Scan for the cell matching the given text and deliver its (X, Y) coordinate at center. 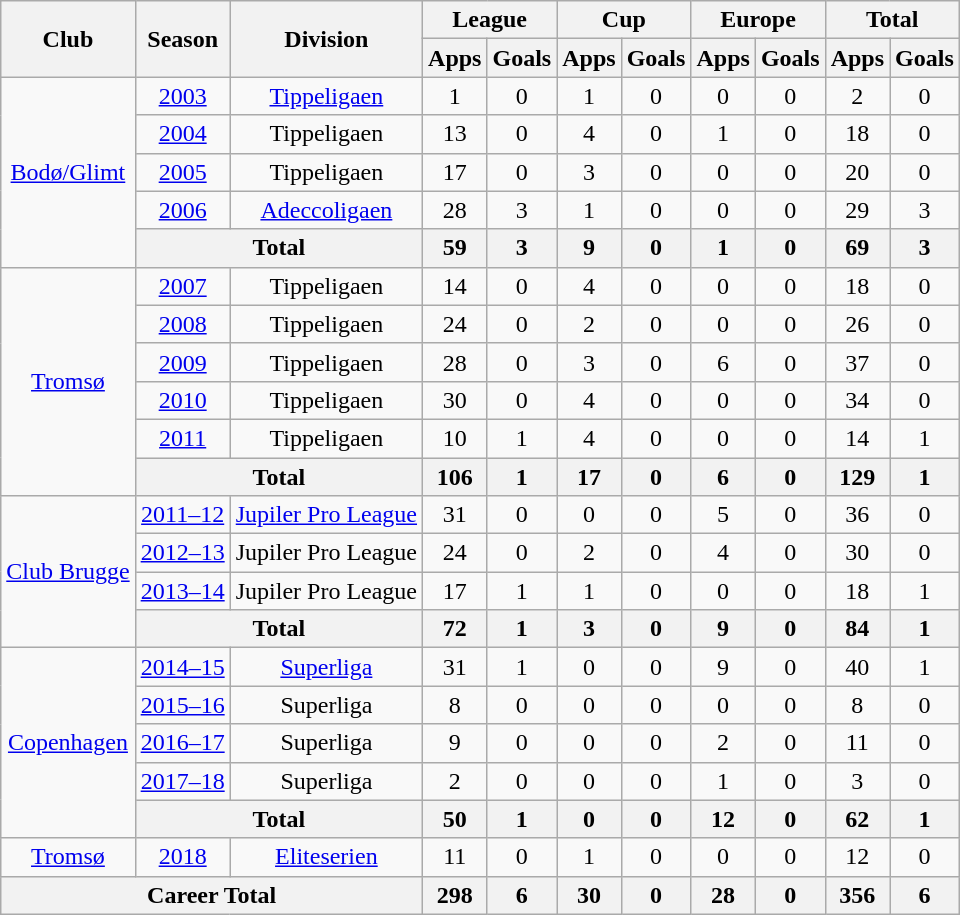
Career Total (212, 895)
5 (723, 515)
29 (857, 210)
2018 (182, 857)
2016–17 (182, 743)
59 (455, 248)
2008 (182, 324)
Club Brugge (68, 572)
2004 (182, 134)
2017–18 (182, 781)
356 (857, 895)
2015–16 (182, 705)
Europe (758, 20)
Adeccoligaen (326, 210)
2005 (182, 172)
2011–12 (182, 515)
2003 (182, 96)
Division (326, 39)
2009 (182, 362)
62 (857, 819)
Bodø/Glimt (68, 172)
Club (68, 39)
Eliteserien (326, 857)
10 (455, 438)
2013–14 (182, 591)
13 (455, 134)
37 (857, 362)
League (490, 20)
2007 (182, 286)
2011 (182, 438)
72 (455, 629)
Season (182, 39)
36 (857, 515)
Cup (624, 20)
84 (857, 629)
106 (455, 477)
40 (857, 667)
26 (857, 324)
Copenhagen (68, 743)
2010 (182, 400)
69 (857, 248)
2014–15 (182, 667)
298 (455, 895)
129 (857, 477)
50 (455, 819)
20 (857, 172)
2012–13 (182, 553)
2006 (182, 210)
34 (857, 400)
